Determine the [x, y] coordinate at the center of the cell enclosing the given text.  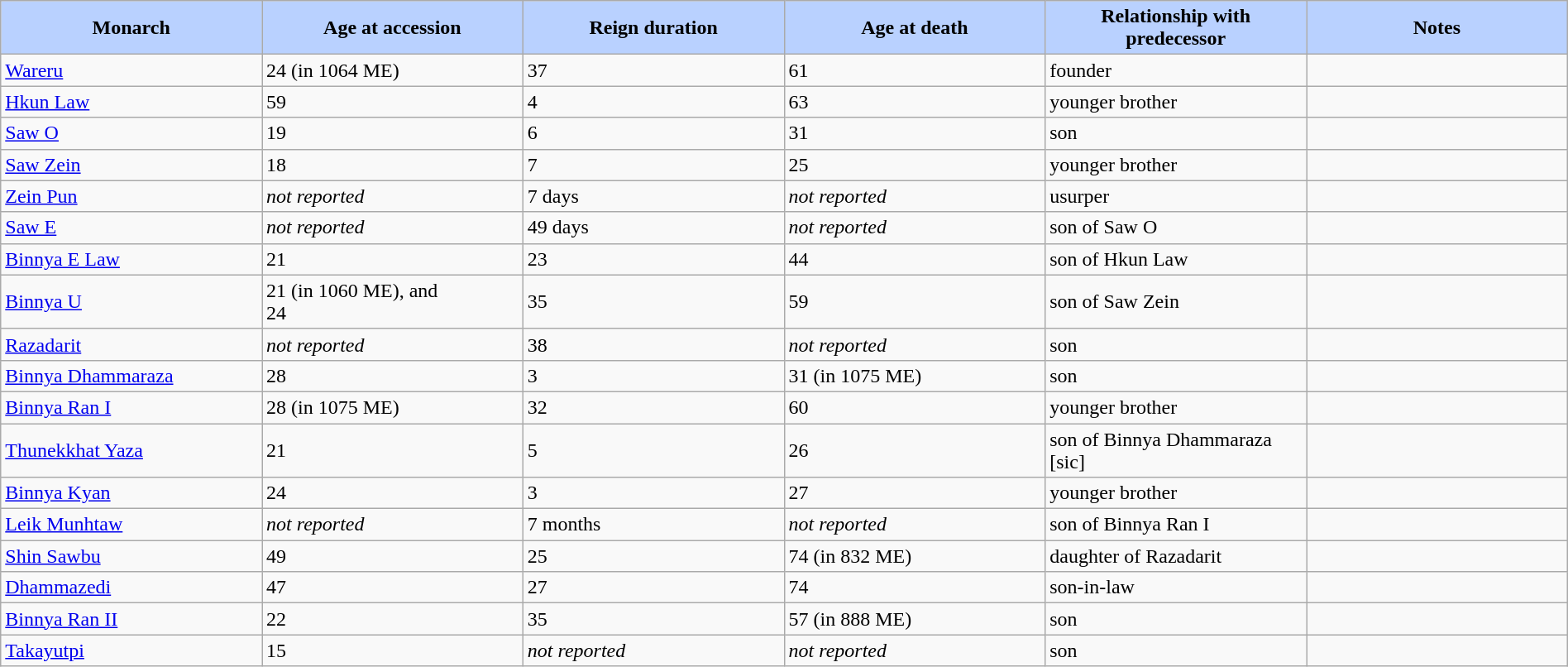
son of Binnya Ran I [1176, 525]
60 [915, 407]
61 [915, 70]
Leik Munhtaw [131, 525]
15 [392, 650]
Binnya Ran I [131, 407]
7 [653, 165]
Razadarit [131, 344]
74 (in 832 ME) [915, 556]
Saw Zein [131, 165]
49 days [653, 228]
son of Hkun Law [1176, 259]
31 [915, 133]
4 [653, 102]
18 [392, 165]
7 days [653, 196]
daughter of Razadarit [1176, 556]
Saw O [131, 133]
23 [653, 259]
son of Saw O [1176, 228]
Binnya Ran II [131, 619]
21 (in 1060 ME), and 24 [392, 301]
Monarch [131, 28]
26 [915, 450]
son of Saw Zein [1176, 301]
son of Binnya Dhammaraza [sic] [1176, 450]
Binnya Dhammaraza [131, 376]
Zein Pun [131, 196]
son-in-law [1176, 588]
Binnya E Law [131, 259]
24 [392, 493]
Dhammazedi [131, 588]
Saw E [131, 228]
Thunekkhat Yaza [131, 450]
Takayutpi [131, 650]
Age at death [915, 28]
22 [392, 619]
63 [915, 102]
Notes [1437, 28]
Relationship with predecessor [1176, 28]
47 [392, 588]
5 [653, 450]
57 (in 888 ME) [915, 619]
Reign duration [653, 28]
6 [653, 133]
44 [915, 259]
24 (in 1064 ME) [392, 70]
38 [653, 344]
28 (in 1075 ME) [392, 407]
49 [392, 556]
Age at accession [392, 28]
74 [915, 588]
32 [653, 407]
Wareru [131, 70]
Binnya Kyan [131, 493]
Shin Sawbu [131, 556]
19 [392, 133]
usurper [1176, 196]
Hkun Law [131, 102]
31 (in 1075 ME) [915, 376]
28 [392, 376]
37 [653, 70]
founder [1176, 70]
7 months [653, 525]
Binnya U [131, 301]
